Output the [x, y] coordinate of the center of the cell containing the given text.  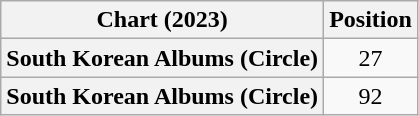
92 [371, 96]
Position [371, 20]
27 [371, 58]
Chart (2023) [162, 20]
